Find where the given text appears and provide that cell's center as (X, Y) coordinate. 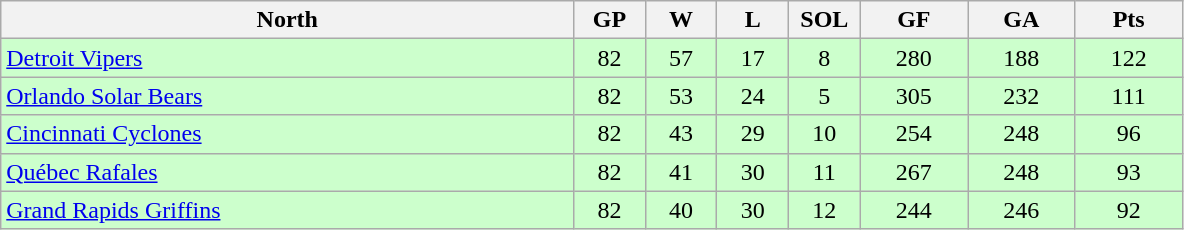
12 (825, 210)
122 (1129, 58)
GA (1022, 20)
254 (914, 134)
24 (753, 96)
41 (681, 172)
17 (753, 58)
Orlando Solar Bears (288, 96)
93 (1129, 172)
11 (825, 172)
246 (1022, 210)
Pts (1129, 20)
280 (914, 58)
232 (1022, 96)
40 (681, 210)
5 (825, 96)
10 (825, 134)
53 (681, 96)
96 (1129, 134)
57 (681, 58)
43 (681, 134)
305 (914, 96)
244 (914, 210)
29 (753, 134)
8 (825, 58)
GF (914, 20)
Cincinnati Cyclones (288, 134)
GP (610, 20)
Grand Rapids Griffins (288, 210)
92 (1129, 210)
Québec Rafales (288, 172)
188 (1022, 58)
SOL (825, 20)
Detroit Vipers (288, 58)
267 (914, 172)
North (288, 20)
W (681, 20)
111 (1129, 96)
L (753, 20)
